Detect which cell encompasses the target text, then output its (x, y) center coordinate. 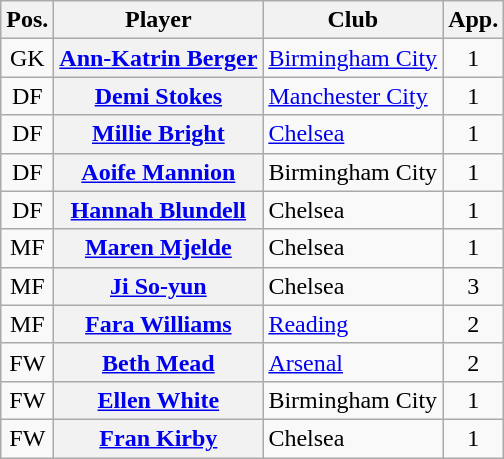
Fran Kirby (158, 438)
3 (474, 286)
Millie Bright (158, 134)
Arsenal (353, 362)
Pos. (28, 20)
App. (474, 20)
Maren Mjelde (158, 248)
Player (158, 20)
Club (353, 20)
Hannah Blundell (158, 210)
Aoife Mannion (158, 172)
GK (28, 58)
Ji So-yun (158, 286)
Beth Mead (158, 362)
Reading (353, 324)
Fara Williams (158, 324)
Ann-Katrin Berger (158, 58)
Manchester City (353, 96)
Demi Stokes (158, 96)
Ellen White (158, 400)
